Output the (x, y) coordinate of the center of the cell containing the given text.  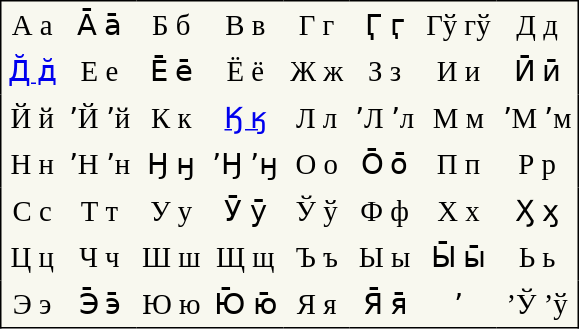
Ц ц (32, 257)
Ж ж (316, 71)
Ӽ ӽ (538, 211)
Ё ё (245, 71)
А̄ а̄ (100, 24)
З з (384, 71)
Ъ ъ (316, 257)
Р р (538, 164)
’Ў ’ў (538, 304)
Ф ф (384, 211)
ʼ (458, 304)
Д̆ д̆ (32, 71)
О о (316, 164)
В в (245, 24)
Д д (538, 24)
Ы̄ ы̄ (458, 257)
ʼӇ ʼӈ (245, 164)
Я̄ я̄ (384, 304)
М м (458, 117)
Б б (171, 24)
Щ щ (245, 257)
ʼМ ʼм (538, 117)
Ӈ ӈ (171, 164)
У у (171, 211)
Ю̄ ю̄ (245, 304)
Т т (100, 211)
П п (458, 164)
Э̄ э̄ (100, 304)
Ӣ ӣ (538, 71)
Ш ш (171, 257)
Ч ч (100, 257)
А а (32, 24)
Ӯ ӯ (245, 211)
Гў гў (458, 24)
Г г (316, 24)
Х х (458, 211)
Я я (316, 304)
ʼЙ ʼй (100, 117)
Е̄ е̄ (171, 71)
Й й (32, 117)
Ю ю (171, 304)
Э э (32, 304)
Ӷ ӷ (384, 24)
Ь ь (538, 257)
ʼН ʼн (100, 164)
О̄ о̄ (384, 164)
Ў ў (316, 211)
Н н (32, 164)
Л л (316, 117)
К к (171, 117)
И и (458, 71)
Е е (100, 71)
Ӄ ӄ (245, 117)
ʼЛ ʼл (384, 117)
С с (32, 211)
Ы ы (384, 257)
